Determine the [X, Y] coordinate at the center of the cell enclosing the given text.  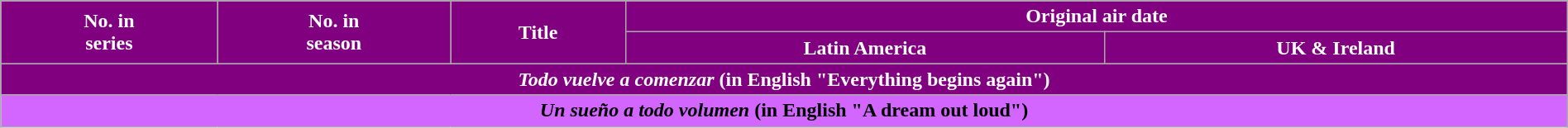
Todo vuelve a comenzar (in English "Everything begins again") [784, 79]
Un sueño a todo volumen (in English "A dream out loud") [784, 111]
UK & Ireland [1336, 48]
Original air date [1097, 17]
Latin America [865, 48]
No. inseason [334, 32]
Title [538, 32]
No. inseries [109, 32]
